Determine the (X, Y) coordinate at the center of the cell enclosing the given text.  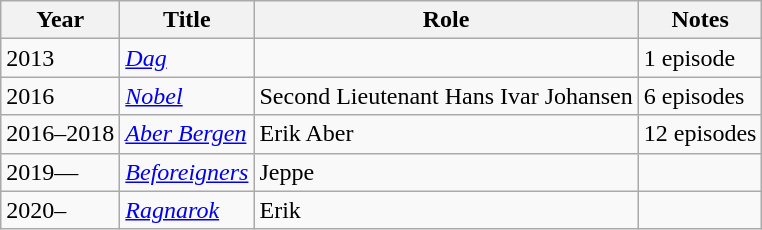
2016–2018 (60, 134)
Second Lieutenant Hans Ivar Johansen (446, 96)
2020– (60, 210)
Aber Bergen (187, 134)
2016 (60, 96)
Jeppe (446, 172)
Nobel (187, 96)
Title (187, 20)
2019— (60, 172)
Year (60, 20)
2013 (60, 58)
Notes (700, 20)
Erik (446, 210)
12 episodes (700, 134)
Beforeigners (187, 172)
Erik Aber (446, 134)
Ragnarok (187, 210)
6 episodes (700, 96)
Role (446, 20)
Dag (187, 58)
1 episode (700, 58)
